Determine the [X, Y] coordinate at the center of the cell enclosing the given text.  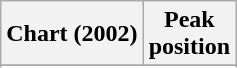
Chart (2002) [72, 34]
Peakposition [189, 34]
